For the text-containing cell, return its midpoint in [X, Y] coordinate format. 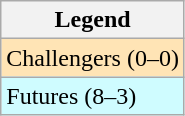
Futures (8–3) [93, 96]
Challengers (0–0) [93, 58]
Legend [93, 20]
